Return (x, y) of the center of cell containing provided text 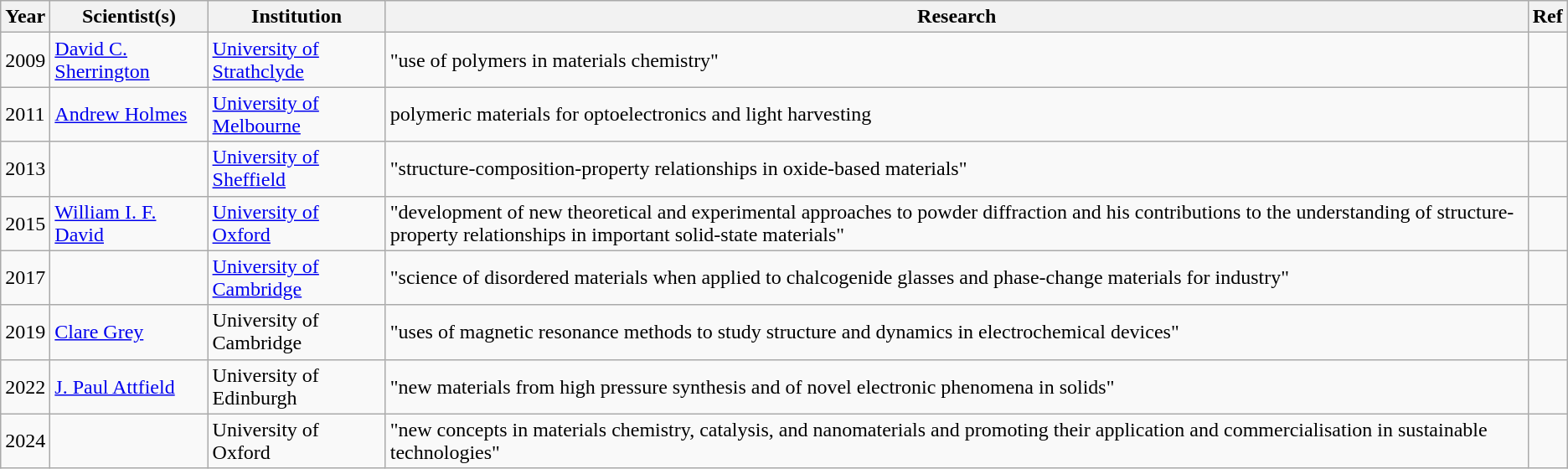
2015 (25, 223)
2024 (25, 441)
University of Melbourne (297, 114)
polymeric materials for optoelectronics and light harvesting (957, 114)
Andrew Holmes (129, 114)
2011 (25, 114)
J. Paul Attfield (129, 387)
2017 (25, 278)
Institution (297, 17)
2013 (25, 169)
2009 (25, 60)
Ref (1548, 17)
Scientist(s) (129, 17)
"science of disordered materials when applied to chalcogenide glasses and phase-change materials for industry" (957, 278)
"structure-composition-property relationships in oxide-based materials" (957, 169)
David C. Sherrington (129, 60)
University of Edinburgh (297, 387)
University of Strathclyde (297, 60)
"new materials from high pressure synthesis and of novel electronic phenomena in solids" (957, 387)
William I. F. David (129, 223)
Clare Grey (129, 332)
Year (25, 17)
2022 (25, 387)
"uses of magnetic resonance methods to study structure and dynamics in electrochemical devices" (957, 332)
2019 (25, 332)
Research (957, 17)
University of Sheffield (297, 169)
"new concepts in materials chemistry, catalysis, and nanomaterials and promoting their application and commercialisation in sustainable technologies" (957, 441)
"use of polymers in materials chemistry" (957, 60)
